Return the (X, Y) coordinate for the center point of the cell that contains the specified text.  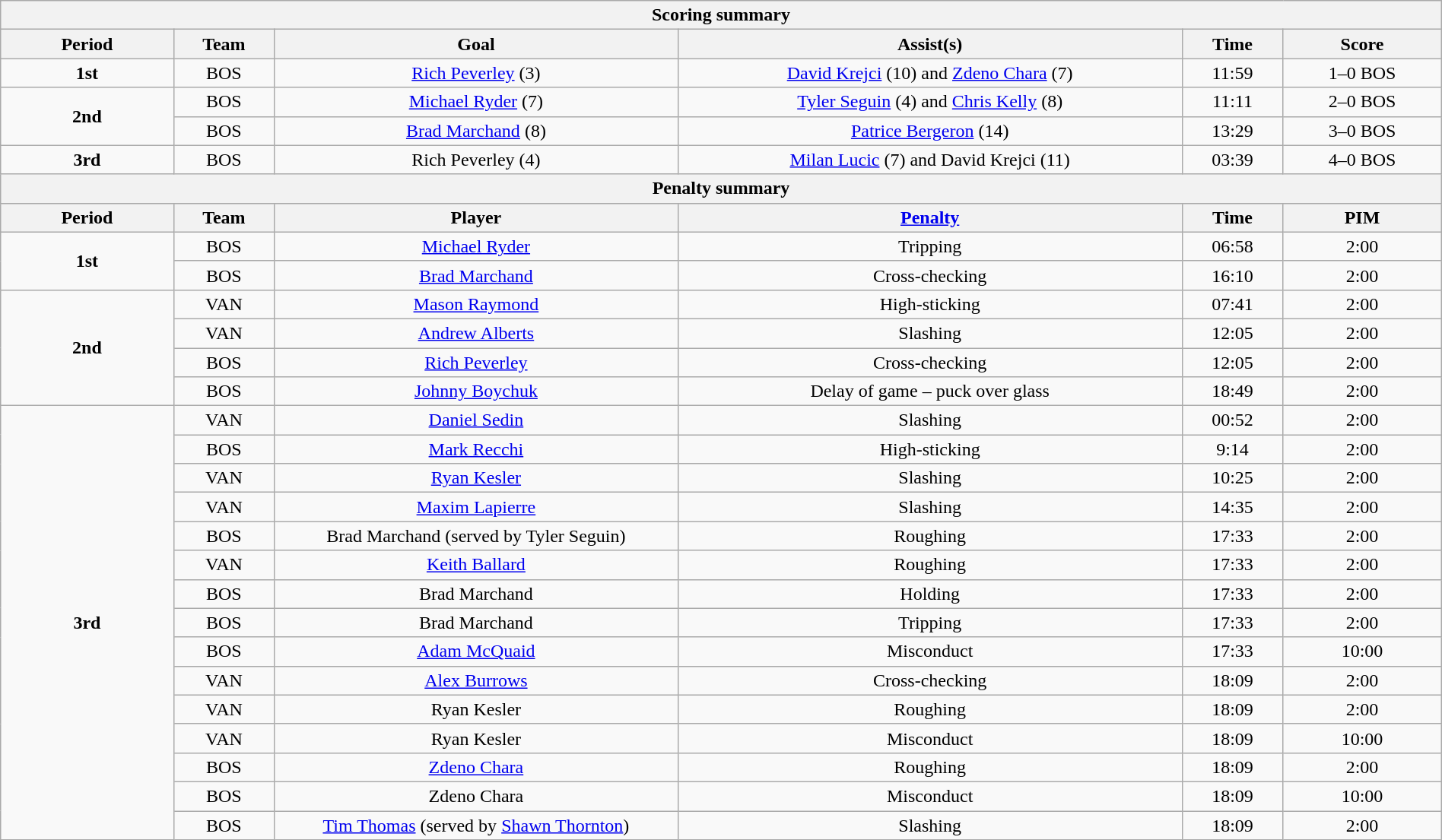
Michael Ryder (7) (476, 102)
3–0 BOS (1362, 131)
16:10 (1232, 275)
Penalty (929, 217)
Andrew Alberts (476, 333)
14:35 (1232, 507)
00:52 (1232, 420)
Rich Peverley (4) (476, 160)
Michael Ryder (476, 246)
07:41 (1232, 304)
Tim Thomas (served by Shawn Thornton) (476, 825)
Tyler Seguin (4) and Chris Kelly (8) (929, 102)
Delay of game – puck over glass (929, 391)
11:11 (1232, 102)
4–0 BOS (1362, 160)
Maxim Lapierre (476, 507)
13:29 (1232, 131)
PIM (1362, 217)
1–0 BOS (1362, 73)
10:25 (1232, 478)
03:39 (1232, 160)
Adam McQuaid (476, 651)
Mark Recchi (476, 449)
Alex Burrows (476, 680)
06:58 (1232, 246)
Patrice Bergeron (14) (929, 131)
Mason Raymond (476, 304)
Penalty summary (721, 189)
Score (1362, 44)
18:49 (1232, 391)
David Krejci (10) and Zdeno Chara (7) (929, 73)
Keith Ballard (476, 565)
Milan Lucic (7) and David Krejci (11) (929, 160)
Daniel Sedin (476, 420)
11:59 (1232, 73)
Rich Peverley (476, 363)
Goal (476, 44)
Johnny Boychuk (476, 391)
Assist(s) (929, 44)
9:14 (1232, 449)
Player (476, 217)
Holding (929, 594)
Brad Marchand (8) (476, 131)
Rich Peverley (3) (476, 73)
Brad Marchand (served by Tyler Seguin) (476, 536)
Scoring summary (721, 15)
2–0 BOS (1362, 102)
